Return (x, y) of the center of cell containing provided text 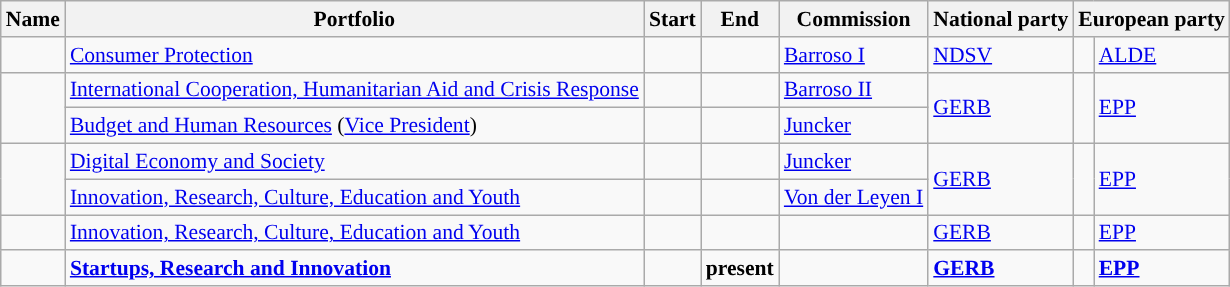
Budget and Human Resources (Vice President) (354, 126)
National party (1000, 19)
NDSV (1000, 55)
Digital Economy and Society (354, 162)
Commission (854, 19)
Von der Leyen I (854, 197)
Consumer Protection (354, 55)
Start (672, 19)
European party (1152, 19)
International Cooperation, Humanitarian Aid and Crisis Response (354, 90)
End (740, 19)
present (740, 269)
ALDE (1162, 55)
Barroso I (854, 55)
Barroso II (854, 90)
Portfolio (354, 19)
Name (33, 19)
Startups, Research and Innovation (354, 269)
